Return [X, Y] of the center of cell containing provided text 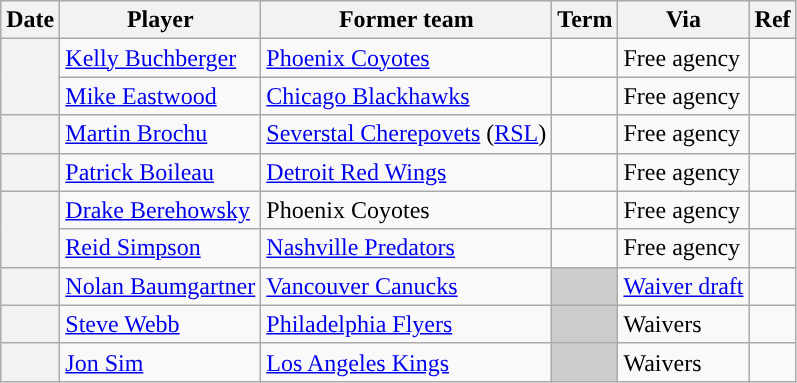
Ref [772, 20]
Player [160, 20]
Reid Simpson [160, 248]
Nashville Predators [406, 248]
Chicago Blackhawks [406, 96]
Patrick Boileau [160, 172]
Philadelphia Flyers [406, 324]
Kelly Buchberger [160, 58]
Martin Brochu [160, 134]
Mike Eastwood [160, 96]
Detroit Red Wings [406, 172]
Severstal Cherepovets (RSL) [406, 134]
Term [585, 20]
Vancouver Canucks [406, 286]
Los Angeles Kings [406, 362]
Former team [406, 20]
Drake Berehowsky [160, 210]
Waiver draft [684, 286]
Steve Webb [160, 324]
Date [30, 20]
Nolan Baumgartner [160, 286]
Jon Sim [160, 362]
Via [684, 20]
